Scan for the cell matching the given text and deliver its (X, Y) coordinate at center. 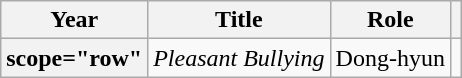
Dong-hyun (390, 58)
Role (390, 20)
scope="row" (74, 58)
Pleasant Bullying (239, 58)
Year (74, 20)
Title (239, 20)
